Determine the (X, Y) coordinate at the center of the cell enclosing the given text.  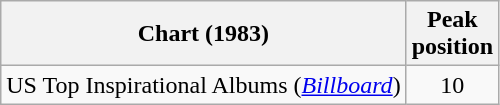
Chart (1983) (204, 34)
Peakposition (452, 34)
US Top Inspirational Albums (Billboard) (204, 85)
10 (452, 85)
